Return the (X, Y) coordinate for the center point of the cell that contains the specified text.  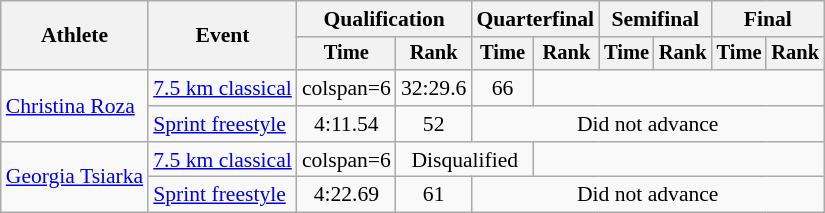
Final (768, 19)
4:11.54 (346, 124)
Christina Roza (74, 106)
32:29.6 (434, 88)
4:22.69 (346, 195)
66 (502, 88)
52 (434, 124)
Georgia Tsiarka (74, 178)
Disqualified (465, 160)
Qualification (384, 19)
Semifinal (655, 19)
Athlete (74, 36)
Event (222, 36)
Quarterfinal (535, 19)
61 (434, 195)
